Scan for the cell matching the given text and deliver its (X, Y) coordinate at center. 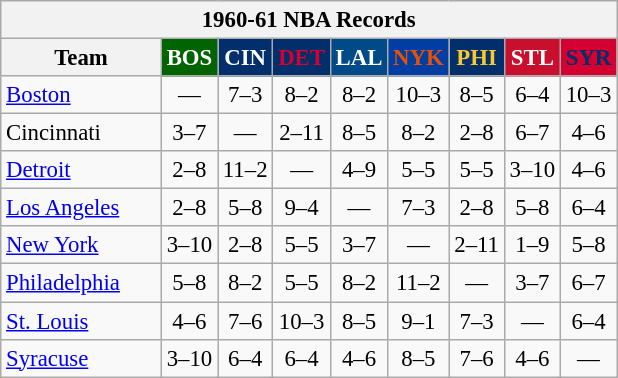
Detroit (82, 170)
PHI (476, 58)
DET (302, 58)
St. Louis (82, 321)
9–1 (418, 321)
SYR (588, 58)
9–4 (302, 208)
New York (82, 245)
Los Angeles (82, 208)
1–9 (532, 245)
Philadelphia (82, 283)
4–9 (358, 170)
1960-61 NBA Records (309, 20)
Syracuse (82, 358)
Boston (82, 95)
Team (82, 58)
LAL (358, 58)
NYK (418, 58)
BOS (189, 58)
STL (532, 58)
CIN (246, 58)
Cincinnati (82, 133)
